Determine the (x, y) coordinate at the center of the cell enclosing the given text.  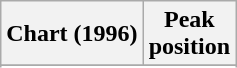
Chart (1996) (72, 34)
Peakposition (189, 34)
